Scan for the cell matching the given text and deliver its (X, Y) coordinate at center. 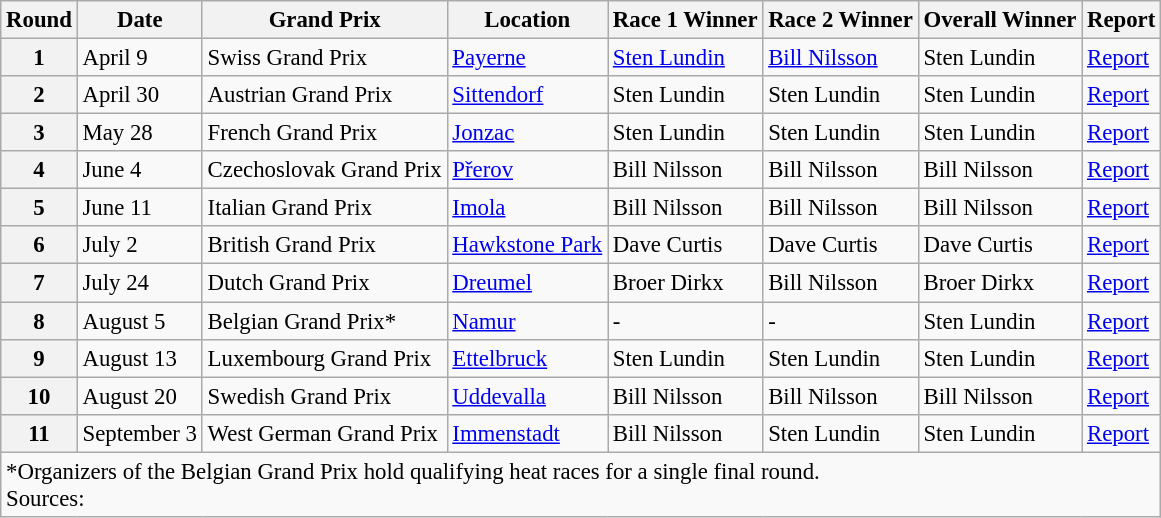
*Organizers of the Belgian Grand Prix hold qualifying heat races for a single final round.Sources: (581, 484)
Location (528, 20)
June 11 (140, 208)
4 (39, 170)
9 (39, 358)
2 (39, 95)
5 (39, 208)
August 5 (140, 321)
8 (39, 321)
Date (140, 20)
3 (39, 133)
Belgian Grand Prix* (324, 321)
April 9 (140, 58)
June 4 (140, 170)
Luxembourg Grand Prix (324, 358)
Austrian Grand Prix (324, 95)
11 (39, 433)
Hawkstone Park (528, 245)
Payerne (528, 58)
6 (39, 245)
Swedish Grand Prix (324, 396)
Dreumel (528, 283)
Italian Grand Prix (324, 208)
British Grand Prix (324, 245)
July 24 (140, 283)
Ettelbruck (528, 358)
Jonzac (528, 133)
Race 2 Winner (840, 20)
Dutch Grand Prix (324, 283)
Namur (528, 321)
7 (39, 283)
Overall Winner (1000, 20)
Round (39, 20)
Race 1 Winner (686, 20)
1 (39, 58)
September 3 (140, 433)
August 20 (140, 396)
10 (39, 396)
Immenstadt (528, 433)
July 2 (140, 245)
Czechoslovak Grand Prix (324, 170)
Přerov (528, 170)
May 28 (140, 133)
Uddevalla (528, 396)
April 30 (140, 95)
Swiss Grand Prix (324, 58)
French Grand Prix (324, 133)
Imola (528, 208)
Sittendorf (528, 95)
West German Grand Prix (324, 433)
Grand Prix (324, 20)
August 13 (140, 358)
